Scan for the cell matching the given text and deliver its [x, y] coordinate at center. 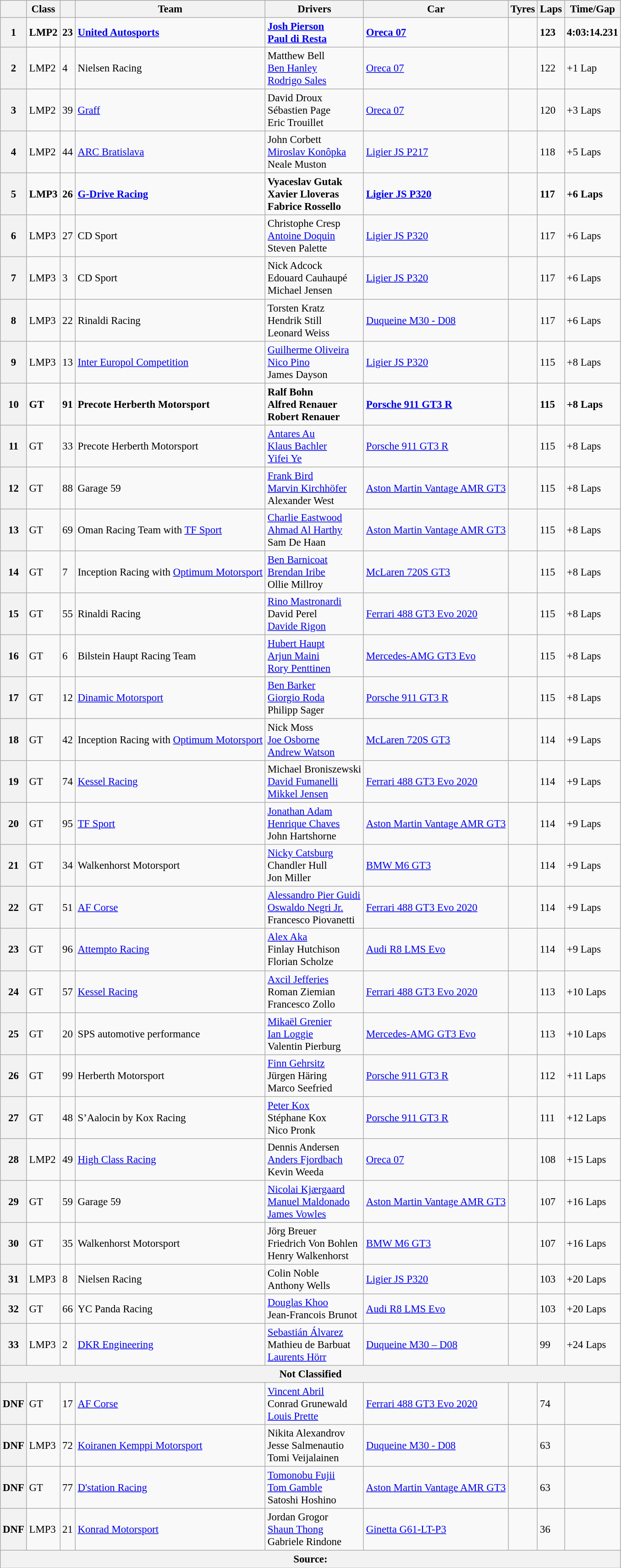
31 [14, 1279]
Matthew Bell Ben Hanley Rodrigo Sales [314, 68]
+15 Laps [593, 1160]
35 [68, 1244]
122 [551, 68]
48 [68, 1118]
88 [68, 488]
Alessandro Pier Guidi Oswaldo Negri Jr. Francesco Piovanetti [314, 908]
Nick Adcock Edouard Cauhaupé Michael Jensen [314, 278]
Antares Au Klaus Bachler Yifei Ye [314, 446]
9 [14, 362]
+11 Laps [593, 1075]
Tyres [523, 9]
11 [14, 446]
Attempto Racing [170, 950]
Peter Kox Stéphane Kox Nico Pronk [314, 1118]
Ralf Bohn Alfred Renauer Robert Renauer [314, 404]
Guilherme Oliveira Nico Pino James Dayson [314, 362]
Car [435, 9]
96 [68, 950]
Ligier JS P217 [435, 152]
Nikita Alexandrov Jesse Salmenautio Tomi Veijalainen [314, 1446]
Bilstein Haupt Racing Team [170, 656]
Ginetta G61-LT-P3 [435, 1530]
Mikaël Grenier Ian Loggie Valentin Pierburg [314, 1034]
Michael Broniszewski David Fumanelli Mikkel Jensen [314, 782]
Laps [551, 9]
David Droux Sébastien Page Eric Trouillet [314, 110]
Source: [311, 1559]
57 [68, 992]
29 [14, 1201]
Torsten Kratz Hendrik Still Leonard Weiss [314, 320]
Dennis Andersen Anders Fjordbach Kevin Weeda [314, 1160]
Koiranen Kemppi Motorsport [170, 1446]
5 [14, 194]
118 [551, 152]
30 [14, 1244]
Nick Moss Joe Osborne Andrew Watson [314, 740]
Konrad Motorsport [170, 1530]
44 [68, 152]
14 [14, 572]
Douglas Khoo Jean-Francois Brunot [314, 1309]
YC Panda Racing [170, 1309]
Tomonobu Fujii Tom Gamble Satoshi Hoshino [314, 1488]
High Class Racing [170, 1160]
TF Sport [170, 824]
Jordan Grogor Shaun Thong Gabriele Rindone [314, 1530]
24 [14, 992]
Charlie Eastwood Ahmad Al Harthy Sam De Haan [314, 530]
25 [14, 1034]
Not Classified [311, 1374]
United Autosports [170, 33]
G-Drive Racing [170, 194]
+3 Laps [593, 110]
Ben Barnicoat Brendan Iribe Ollie Millroy [314, 572]
4:03:14.231 [593, 33]
108 [551, 1160]
55 [68, 614]
95 [68, 824]
Jonathan Adam Henrique Chaves John Hartshorne [314, 824]
Alex Aka Finlay Hutchison Florian Scholze [314, 950]
15 [14, 614]
Duqueine M30 – D08 [435, 1345]
Colin Noble Anthony Wells [314, 1279]
Time/Gap [593, 9]
Frank Bird Marvin Kirchhöfer Alexander West [314, 488]
Dinamic Motorsport [170, 698]
Nicky Catsburg Chandler Hull Jon Miller [314, 866]
Inter Europol Competition [170, 362]
+12 Laps [593, 1118]
Vincent Abril Conrad Grunewald Louis Prette [314, 1404]
39 [68, 110]
DKR Engineering [170, 1345]
72 [68, 1446]
Josh Pierson Paul di Resta [314, 33]
51 [68, 908]
Christophe Cresp Antoine Doquin Steven Palette [314, 236]
Jörg Breuer Friedrich Von Bohlen Henry Walkenhorst [314, 1244]
120 [551, 110]
36 [551, 1530]
Drivers [314, 9]
+24 Laps [593, 1345]
32 [14, 1309]
28 [14, 1160]
Team [170, 9]
Ben Barker Giorgio Roda Philipp Sager [314, 698]
19 [14, 782]
SPS automotive performance [170, 1034]
42 [68, 740]
34 [68, 866]
18 [14, 740]
Axcil Jefferies Roman Ziemian Francesco Zollo [314, 992]
Graff [170, 110]
123 [551, 33]
ARC Bratislava [170, 152]
Sebastián Álvarez Mathieu de Barbuat Laurents Hörr [314, 1345]
S’Aalocin by Kox Racing [170, 1118]
Rino Mastronardi David Perel Davide Rigon [314, 614]
1 [14, 33]
111 [551, 1118]
Nicolai Kjærgaard Manuel Maldonado James Vowles [314, 1201]
Oman Racing Team with TF Sport [170, 530]
Class [43, 9]
Hubert Haupt Arjun Maini Rory Penttinen [314, 656]
+5 Laps [593, 152]
Vyaceslav Gutak Xavier Lloveras Fabrice Rossello [314, 194]
16 [14, 656]
D'station Racing [170, 1488]
49 [68, 1160]
69 [68, 530]
+1 Lap [593, 68]
91 [68, 404]
77 [68, 1488]
66 [68, 1309]
Herberth Motorsport [170, 1075]
59 [68, 1201]
Finn Gehrsitz Jürgen Häring Marco Seefried [314, 1075]
10 [14, 404]
112 [551, 1075]
John Corbett Miroslav Konôpka Neale Muston [314, 152]
